Scan for the cell matching the given text and deliver its (x, y) coordinate at center. 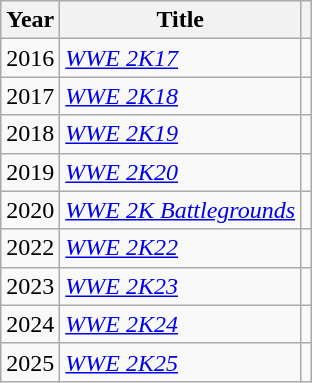
2025 (30, 362)
2020 (30, 210)
Title (180, 20)
WWE 2K Battlegrounds (180, 210)
WWE 2K19 (180, 134)
WWE 2K25 (180, 362)
WWE 2K24 (180, 324)
2019 (30, 172)
WWE 2K17 (180, 58)
2024 (30, 324)
WWE 2K22 (180, 248)
WWE 2K20 (180, 172)
WWE 2K18 (180, 96)
Year (30, 20)
2016 (30, 58)
2023 (30, 286)
2022 (30, 248)
WWE 2K23 (180, 286)
2018 (30, 134)
2017 (30, 96)
